Output the [X, Y] coordinate of the center of the cell containing the given text.  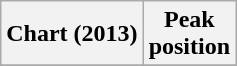
Peakposition [189, 34]
Chart (2013) [72, 34]
